Detect which cell encompasses the target text, then output its (X, Y) center coordinate. 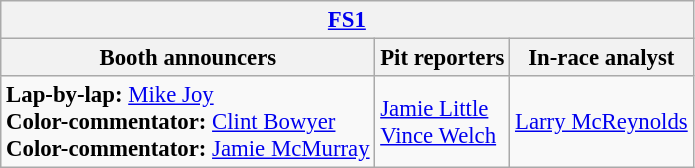
FS1 (347, 20)
Larry McReynolds (602, 122)
Lap-by-lap: Mike JoyColor-commentator: Clint BowyerColor-commentator: Jamie McMurray (188, 122)
Pit reporters (442, 58)
Jamie LittleVince Welch (442, 122)
In-race analyst (602, 58)
Booth announcers (188, 58)
